Identify which cell holds the provided text, then report its [x, y] central coordinate. 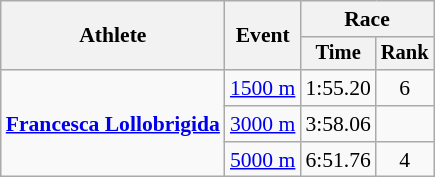
Francesca Lollobrigida [113, 124]
3000 m [262, 124]
Time [338, 54]
Event [262, 36]
3:58.06 [338, 124]
Rank [405, 54]
1500 m [262, 88]
Race [366, 19]
1:55.20 [338, 88]
6 [405, 88]
Athlete [113, 36]
